From the cell containing the given text, extract its center point as [x, y] coordinate. 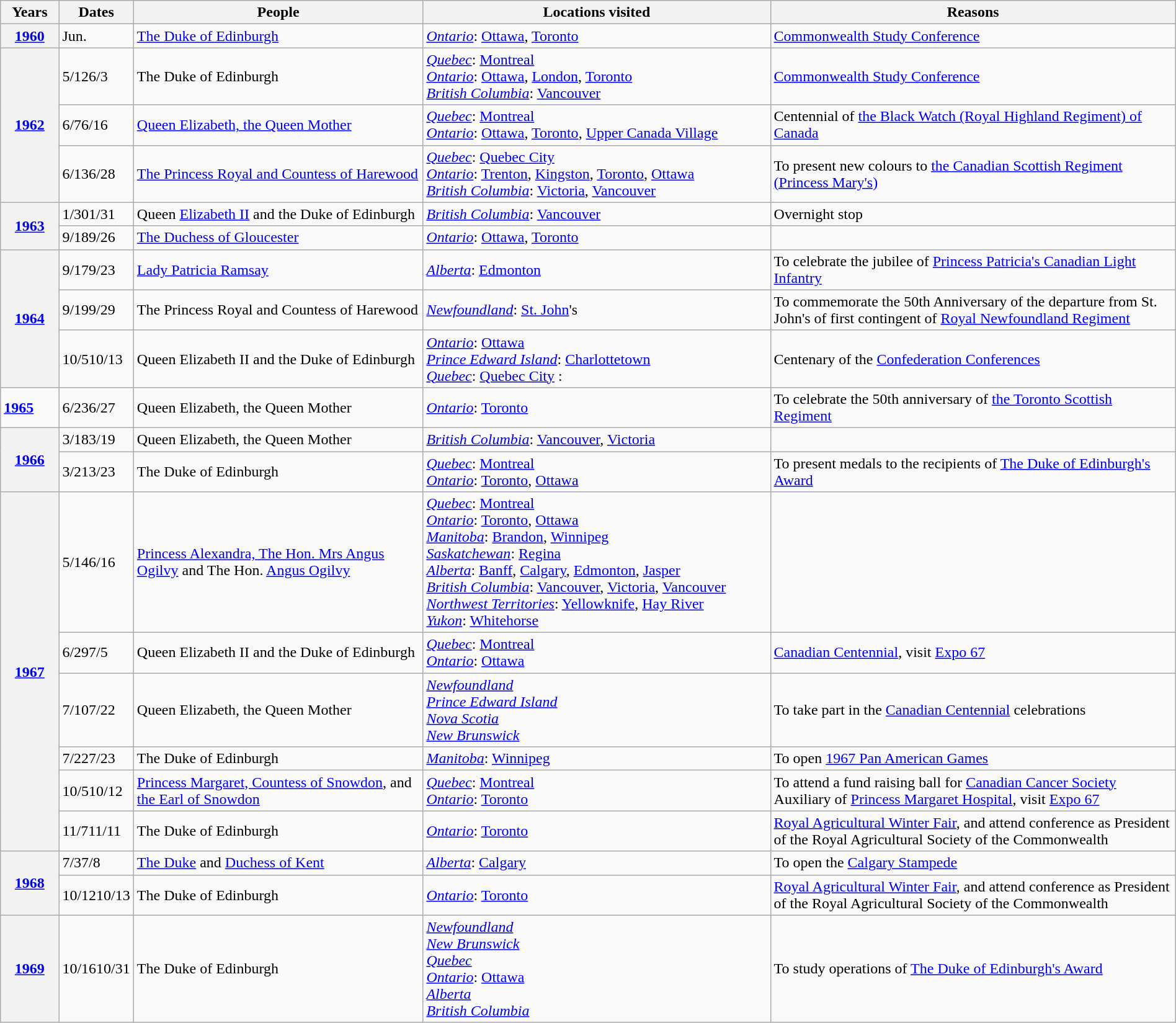
People [278, 12]
To celebrate the jubilee of Princess Patricia's Canadian Light Infantry [973, 269]
Ontario: Ottawa Prince Edward Island: CharlottetownQuebec: Quebec City : [597, 359]
Canadian Centennial, visit Expo 67 [973, 653]
The Duke and Duchess of Kent [278, 863]
7/37/8 [96, 863]
1964 [30, 318]
Princess Alexandra, The Hon. Mrs Angus Ogilvy and The Hon. Angus Ogilvy [278, 562]
7/227/23 [96, 759]
Lady Patricia Ramsay [278, 269]
Quebec: MontrealOntario: Toronto, Ottawa [597, 471]
Centenary of the Confederation Conferences [973, 359]
To open 1967 Pan American Games [973, 759]
3/183/19 [96, 439]
1962 [30, 125]
10/1610/31 [96, 969]
1968 [30, 883]
3/213/23 [96, 471]
Overnight stop [973, 214]
British Columbia: Vancouver [597, 214]
To present new colours to the Canadian Scottish Regiment (Princess Mary's) [973, 174]
9/179/23 [96, 269]
1963 [30, 226]
Quebec: Quebec CityOntario: Trenton, Kingston, Toronto, OttawaBritish Columbia: Victoria, Vancouver [597, 174]
Quebec: MontrealOntario: Toronto [597, 790]
6/136/28 [96, 174]
The Duchess of Gloucester [278, 238]
10/510/13 [96, 359]
10/1210/13 [96, 895]
Locations visited [597, 12]
To celebrate the 50th anniversary of the Toronto Scottish Regiment [973, 407]
To present medals to the recipients of The Duke of Edinburgh's Award [973, 471]
9/189/26 [96, 238]
1967 [30, 671]
To study operations of The Duke of Edinburgh's Award [973, 969]
1/301/31 [96, 214]
Princess Margaret, Countess of Snowdon, and the Earl of Snowdon [278, 790]
1965 [30, 407]
7/107/22 [96, 710]
10/510/12 [96, 790]
Newfoundland: St. John's [597, 310]
6/76/16 [96, 125]
To commemorate the 50th Anniversary of the departure from St. John's of first contingent of Royal Newfoundland Regiment [973, 310]
5/146/16 [96, 562]
NewfoundlandPrince Edward IslandNova ScotiaNew Brunswick [597, 710]
Years [30, 12]
1966 [30, 459]
11/711/11 [96, 831]
9/199/29 [96, 310]
Dates [96, 12]
To open the Calgary Stampede [973, 863]
British Columbia: Vancouver, Victoria [597, 439]
Alberta: Calgary [597, 863]
Quebec: MontrealOntario: Ottawa, London, TorontoBritish Columbia: Vancouver [597, 76]
Alberta: Edmonton [597, 269]
Centennial of the Black Watch (Royal Highland Regiment) of Canada [973, 125]
1960 [30, 36]
Reasons [973, 12]
To take part in the Canadian Centennial celebrations [973, 710]
6/297/5 [96, 653]
1969 [30, 969]
6/236/27 [96, 407]
NewfoundlandNew BrunswickQuebecOntario: OttawaAlbertaBritish Columbia [597, 969]
Quebec: MontrealOntario: Ottawa [597, 653]
5/126/3 [96, 76]
Manitoba: Winnipeg [597, 759]
To attend a fund raising ball for Canadian Cancer Society Auxiliary of Princess Margaret Hospital, visit Expo 67 [973, 790]
Jun. [96, 36]
Quebec: MontrealOntario: Ottawa, Toronto, Upper Canada Village [597, 125]
